Return the [X, Y] coordinate for the center point of the cell that contains the specified text.  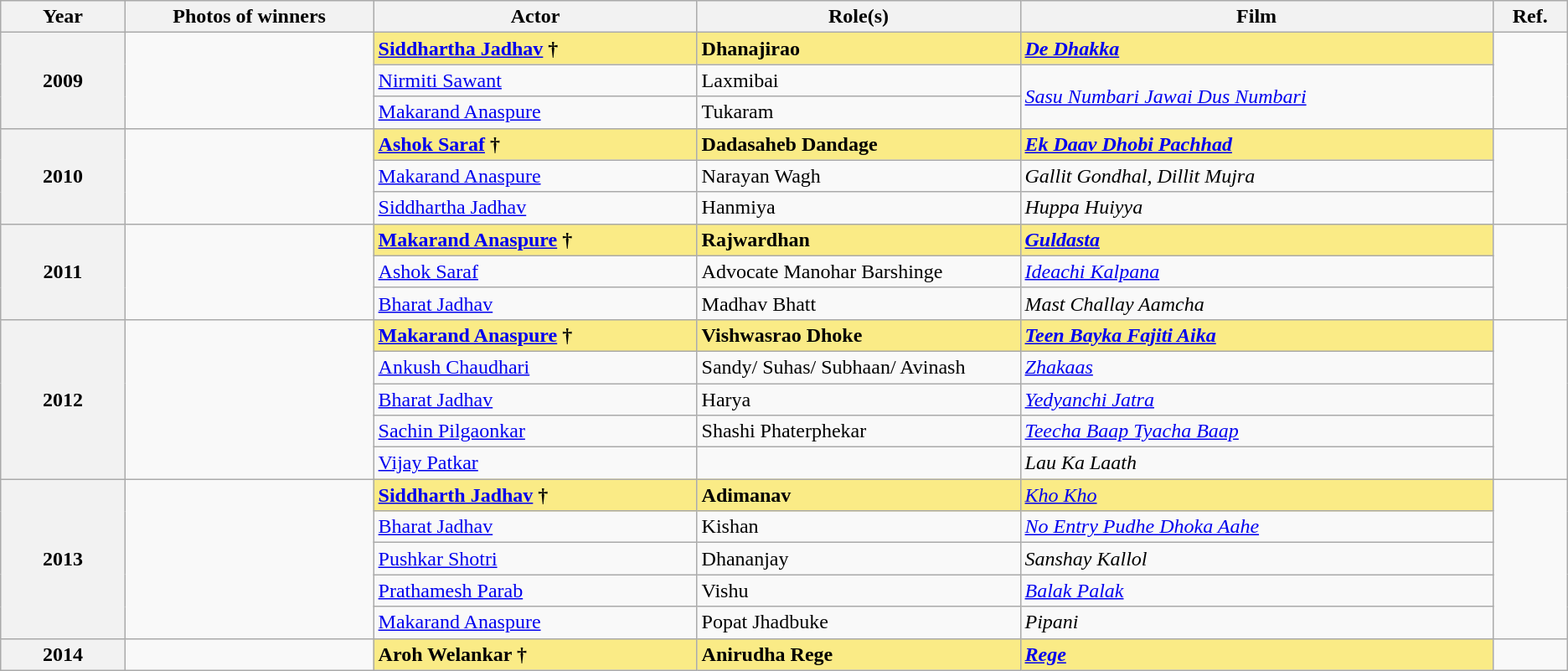
Kishan [859, 527]
Ref. [1529, 17]
Gallit Gondhal, Dillit Mujra [1256, 176]
Vishu [859, 591]
Mast Challay Aamcha [1256, 303]
2010 [63, 176]
2014 [63, 654]
Harya [859, 400]
Pushkar Shotri [535, 559]
Popat Jhadbuke [859, 622]
Rege [1256, 654]
Pipani [1256, 622]
Guldasta [1256, 240]
Siddharth Jadhav † [535, 495]
2012 [63, 399]
Teen Bayka Fajiti Aika [1256, 335]
Nirmiti Sawant [535, 80]
Kho Kho [1256, 495]
Vishwasrao Dhoke [859, 335]
Teecha Baap Tyacha Baap [1256, 431]
Laxmibai [859, 80]
2013 [63, 559]
Zhakaas [1256, 367]
2011 [63, 271]
Madhav Bhatt [859, 303]
Dhananjay [859, 559]
Rajwardhan [859, 240]
Sandy/ Suhas/ Subhaan/ Avinash [859, 367]
Aroh Welankar † [535, 654]
Huppa Huiyya [1256, 208]
Film [1256, 17]
Balak Palak [1256, 591]
Anirudha Rege [859, 654]
Role(s) [859, 17]
Sachin Pilgaonkar [535, 431]
Dhanajirao [859, 49]
Adimanav [859, 495]
Dadasaheb Dandage [859, 144]
Yedyanchi Jatra [1256, 400]
Vijay Patkar [535, 463]
Ankush Chaudhari [535, 367]
Ashok Saraf † [535, 144]
Siddhartha Jadhav [535, 208]
Prathamesh Parab [535, 591]
De Dhakka [1256, 49]
Actor [535, 17]
Hanmiya [859, 208]
Advocate Manohar Barshinge [859, 271]
Ashok Saraf [535, 271]
Ek Daav Dhobi Pachhad [1256, 144]
Year [63, 17]
Lau Ka Laath [1256, 463]
Ideachi Kalpana [1256, 271]
No Entry Pudhe Dhoka Aahe [1256, 527]
Sanshay Kallol [1256, 559]
Siddhartha Jadhav † [535, 49]
Tukaram [859, 112]
2009 [63, 80]
Sasu Numbari Jawai Dus Numbari [1256, 96]
Shashi Phaterphekar [859, 431]
Photos of winners [250, 17]
Narayan Wagh [859, 176]
